Capture the cell that displays the provided text and extract its [x, y] central coordinate. 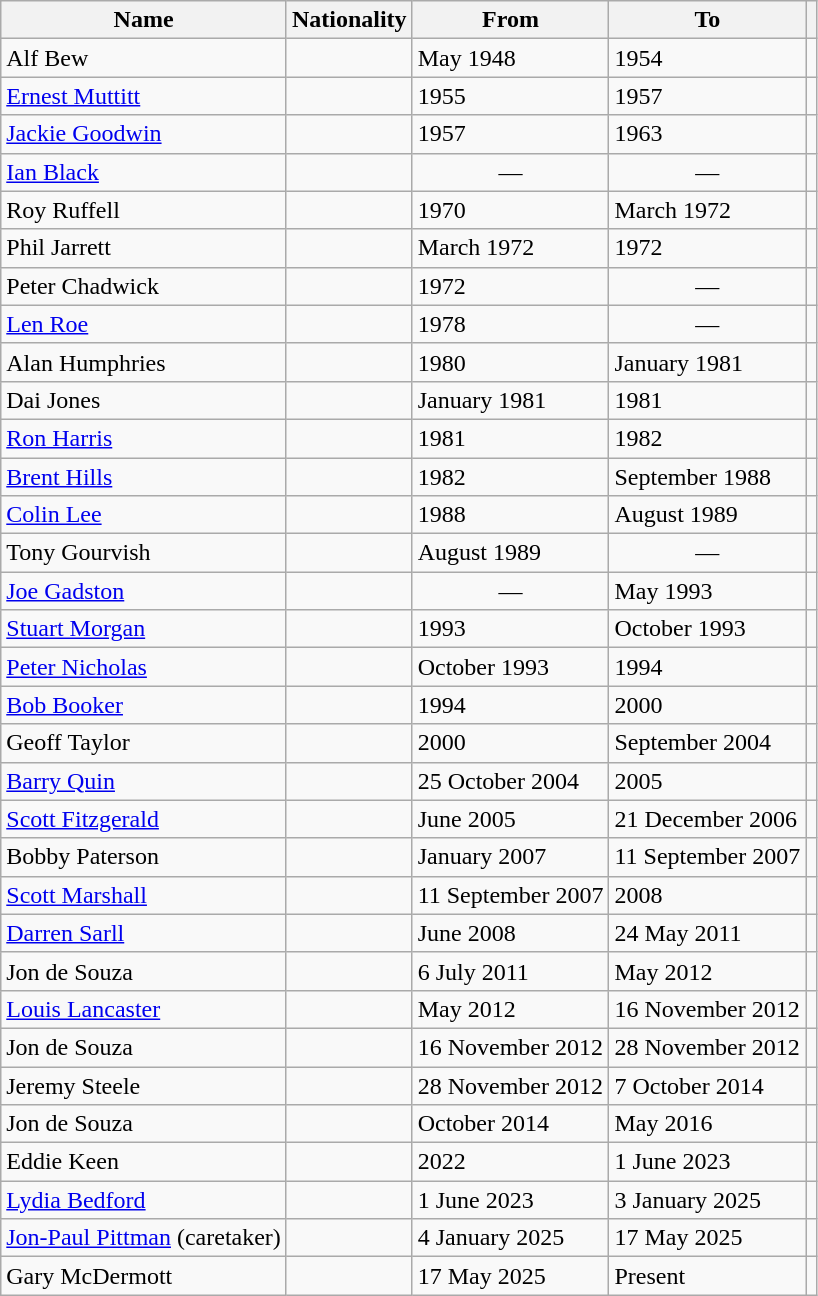
Phil Jarrett [144, 248]
From [510, 20]
Scott Fitzgerald [144, 819]
Present [708, 1276]
1978 [510, 324]
Jeremy Steele [144, 1085]
September 2004 [708, 743]
1963 [708, 134]
January 2007 [510, 857]
June 2008 [510, 933]
25 October 2004 [510, 781]
Ian Black [144, 172]
6 July 2011 [510, 971]
Bob Booker [144, 705]
Scott Marshall [144, 895]
Geoff Taylor [144, 743]
Name [144, 20]
Alf Bew [144, 58]
May 1993 [708, 591]
Colin Lee [144, 515]
1970 [510, 210]
Brent Hills [144, 477]
May 2016 [708, 1124]
Jackie Goodwin [144, 134]
Lydia Bedford [144, 1200]
1988 [510, 515]
1954 [708, 58]
Dai Jones [144, 400]
Peter Chadwick [144, 286]
June 2005 [510, 819]
Ernest Muttitt [144, 96]
Louis Lancaster [144, 1009]
2022 [510, 1162]
2005 [708, 781]
Tony Gourvish [144, 553]
2008 [708, 895]
May 1948 [510, 58]
21 December 2006 [708, 819]
Alan Humphries [144, 362]
Eddie Keen [144, 1162]
Gary McDermott [144, 1276]
Barry Quin [144, 781]
Bobby Paterson [144, 857]
Joe Gadston [144, 591]
Len Roe [144, 324]
October 2014 [510, 1124]
September 1988 [708, 477]
7 October 2014 [708, 1085]
1993 [510, 629]
4 January 2025 [510, 1238]
Jon-Paul Pittman (caretaker) [144, 1238]
1955 [510, 96]
Stuart Morgan [144, 629]
24 May 2011 [708, 933]
3 January 2025 [708, 1200]
Ron Harris [144, 438]
1980 [510, 362]
Peter Nicholas [144, 667]
Darren Sarll [144, 933]
To [708, 20]
Roy Ruffell [144, 210]
Nationality [349, 20]
